Search for the cell housing the specified text and yield its (X, Y) center coordinate. 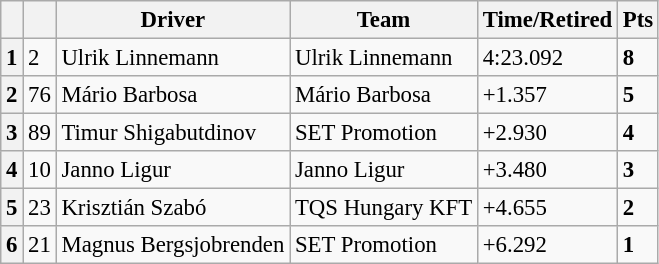
Pts (638, 20)
23 (40, 208)
4:23.092 (547, 58)
+3.480 (547, 170)
10 (40, 170)
Timur Shigabutdinov (173, 133)
76 (40, 95)
Time/Retired (547, 20)
21 (40, 245)
Team (384, 20)
8 (638, 58)
+2.930 (547, 133)
Driver (173, 20)
TQS Hungary KFT (384, 208)
+4.655 (547, 208)
6 (12, 245)
+6.292 (547, 245)
+1.357 (547, 95)
89 (40, 133)
Magnus Bergsjobrenden (173, 245)
Krisztián Szabó (173, 208)
